Identify which cell holds the provided text, then report its (X, Y) central coordinate. 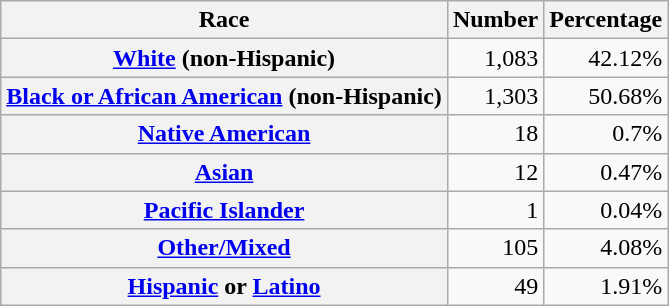
1,083 (495, 58)
Race (224, 20)
18 (495, 134)
Asian (224, 172)
1,303 (495, 96)
0.7% (606, 134)
Other/Mixed (224, 248)
49 (495, 286)
50.68% (606, 96)
1 (495, 210)
1.91% (606, 286)
105 (495, 248)
Pacific Islander (224, 210)
0.04% (606, 210)
Percentage (606, 20)
Native American (224, 134)
White (non-Hispanic) (224, 58)
4.08% (606, 248)
12 (495, 172)
Black or African American (non-Hispanic) (224, 96)
0.47% (606, 172)
Number (495, 20)
42.12% (606, 58)
Hispanic or Latino (224, 286)
